Search for the cell housing the specified text and yield its (x, y) center coordinate. 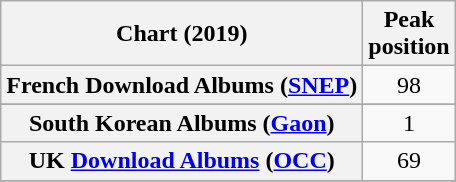
Peakposition (409, 34)
Chart (2019) (182, 34)
French Download Albums (SNEP) (182, 85)
South Korean Albums (Gaon) (182, 123)
69 (409, 161)
1 (409, 123)
UK Download Albums (OCC) (182, 161)
98 (409, 85)
